Find where the given text appears and provide that cell's center as (x, y) coordinate. 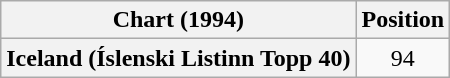
Position (403, 20)
Iceland (Íslenski Listinn Topp 40) (178, 58)
94 (403, 58)
Chart (1994) (178, 20)
